Search for the cell housing the specified text and yield its [X, Y] center coordinate. 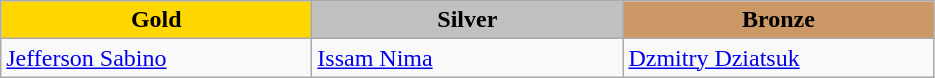
Silver [468, 20]
Jefferson Sabino [156, 58]
Gold [156, 20]
Dzmitry Dziatsuk [778, 58]
Bronze [778, 20]
Issam Nima [468, 58]
